Extract the (x, y) coordinate from the center of the cell holding the provided text.  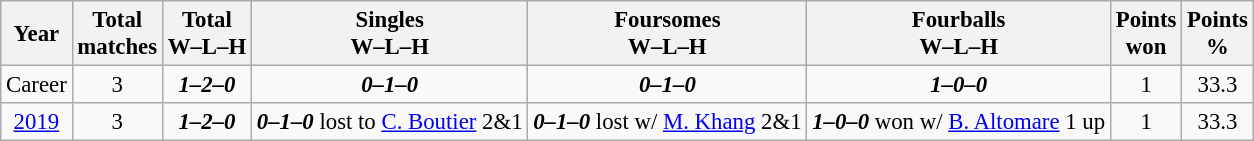
Pointswon (1146, 34)
Points% (1218, 34)
0–1–0 lost to C. Boutier 2&1 (389, 122)
1–0–0 (959, 85)
SinglesW–L–H (389, 34)
Year (36, 34)
2019 (36, 122)
0–1–0 lost w/ M. Khang 2&1 (668, 122)
1–0–0 won w/ B. Altomare 1 up (959, 122)
FoursomesW–L–H (668, 34)
Totalmatches (117, 34)
Career (36, 85)
TotalW–L–H (206, 34)
FourballsW–L–H (959, 34)
